Identify which cell holds the provided text, then report its (x, y) central coordinate. 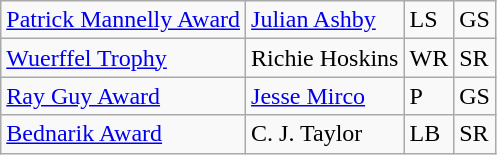
P (429, 96)
Patrick Mannelly Award (124, 20)
Julian Ashby (325, 20)
Bednarik Award (124, 134)
Jesse Mirco (325, 96)
Wuerffel Trophy (124, 58)
Richie Hoskins (325, 58)
Ray Guy Award (124, 96)
LS (429, 20)
WR (429, 58)
LB (429, 134)
C. J. Taylor (325, 134)
